From the cell containing the given text, extract its center point as (x, y) coordinate. 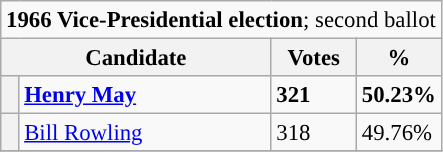
49.76% (400, 133)
50.23% (400, 95)
Votes (314, 58)
% (400, 58)
Candidate (136, 58)
321 (314, 95)
Henry May (145, 95)
1966 Vice-Presidential election; second ballot (221, 20)
318 (314, 133)
Bill Rowling (145, 133)
